Return (X, Y) of the center of cell containing provided text 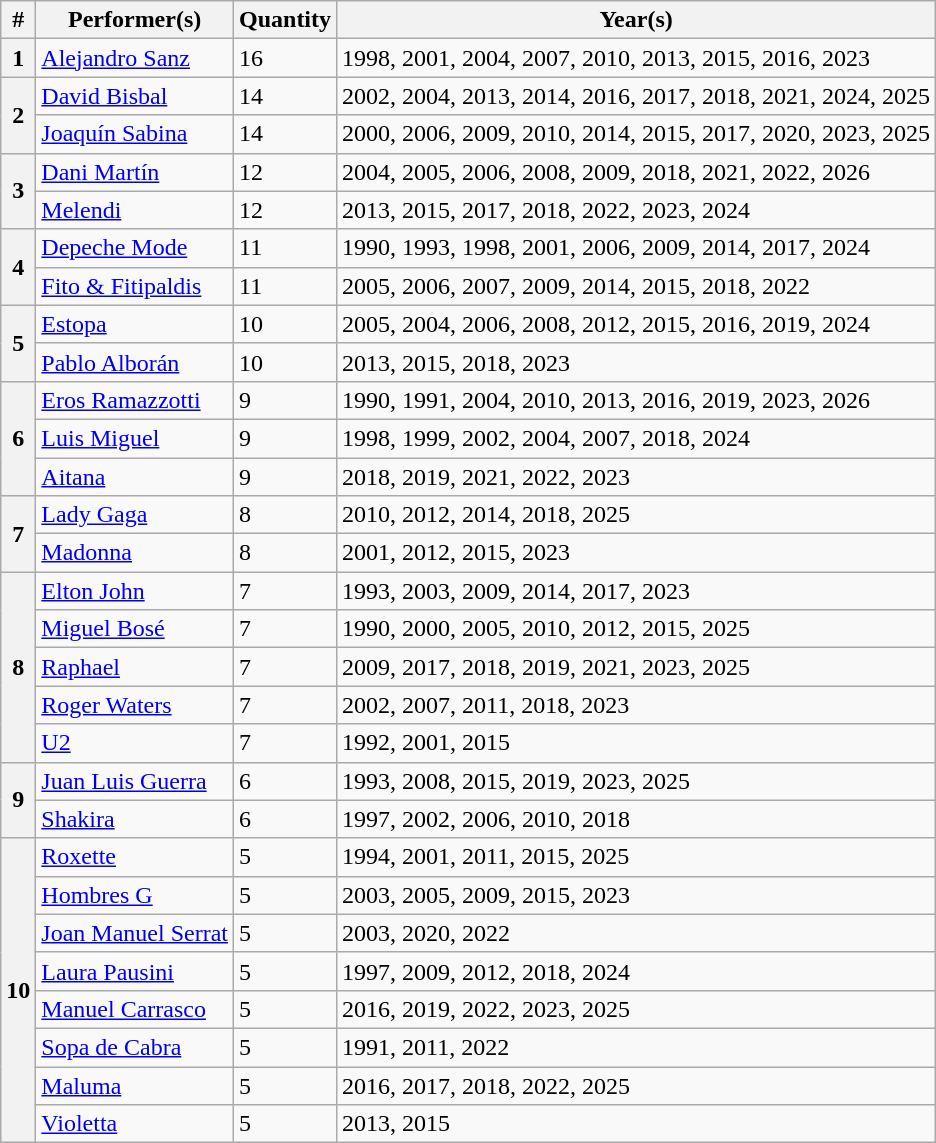
Sopa de Cabra (135, 1047)
2005, 2004, 2006, 2008, 2012, 2015, 2016, 2019, 2024 (636, 324)
2004, 2005, 2006, 2008, 2009, 2018, 2021, 2022, 2026 (636, 172)
1 (18, 58)
2018, 2019, 2021, 2022, 2023 (636, 477)
Raphael (135, 667)
2016, 2017, 2018, 2022, 2025 (636, 1085)
Roxette (135, 857)
2003, 2020, 2022 (636, 933)
Joaquín Sabina (135, 134)
# (18, 20)
Hombres G (135, 895)
Alejandro Sanz (135, 58)
Fito & Fitipaldis (135, 286)
1990, 2000, 2005, 2010, 2012, 2015, 2025 (636, 629)
Luis Miguel (135, 438)
2013, 2015 (636, 1124)
1994, 2001, 2011, 2015, 2025 (636, 857)
Quantity (284, 20)
16 (284, 58)
Violetta (135, 1124)
2005, 2006, 2007, 2009, 2014, 2015, 2018, 2022 (636, 286)
2000, 2006, 2009, 2010, 2014, 2015, 2017, 2020, 2023, 2025 (636, 134)
1990, 1991, 2004, 2010, 2013, 2016, 2019, 2023, 2026 (636, 400)
2016, 2019, 2022, 2023, 2025 (636, 1009)
1993, 2003, 2009, 2014, 2017, 2023 (636, 591)
3 (18, 191)
Year(s) (636, 20)
2001, 2012, 2015, 2023 (636, 553)
Shakira (135, 819)
Juan Luis Guerra (135, 781)
Eros Ramazzotti (135, 400)
Joan Manuel Serrat (135, 933)
1992, 2001, 2015 (636, 743)
Lady Gaga (135, 515)
Madonna (135, 553)
U2 (135, 743)
Aitana (135, 477)
1998, 2001, 2004, 2007, 2010, 2013, 2015, 2016, 2023 (636, 58)
Estopa (135, 324)
Elton John (135, 591)
Roger Waters (135, 705)
2013, 2015, 2017, 2018, 2022, 2023, 2024 (636, 210)
Dani Martín (135, 172)
2002, 2007, 2011, 2018, 2023 (636, 705)
Maluma (135, 1085)
1997, 2002, 2006, 2010, 2018 (636, 819)
Depeche Mode (135, 248)
1998, 1999, 2002, 2004, 2007, 2018, 2024 (636, 438)
2013, 2015, 2018, 2023 (636, 362)
Performer(s) (135, 20)
2003, 2005, 2009, 2015, 2023 (636, 895)
Melendi (135, 210)
Manuel Carrasco (135, 1009)
1990, 1993, 1998, 2001, 2006, 2009, 2014, 2017, 2024 (636, 248)
2009, 2017, 2018, 2019, 2021, 2023, 2025 (636, 667)
Laura Pausini (135, 971)
David Bisbal (135, 96)
1997, 2009, 2012, 2018, 2024 (636, 971)
1991, 2011, 2022 (636, 1047)
2010, 2012, 2014, 2018, 2025 (636, 515)
4 (18, 267)
Pablo Alborán (135, 362)
Miguel Bosé (135, 629)
2 (18, 115)
2002, 2004, 2013, 2014, 2016, 2017, 2018, 2021, 2024, 2025 (636, 96)
1993, 2008, 2015, 2019, 2023, 2025 (636, 781)
